Output the (x, y) coordinate of the center of the cell containing the given text.  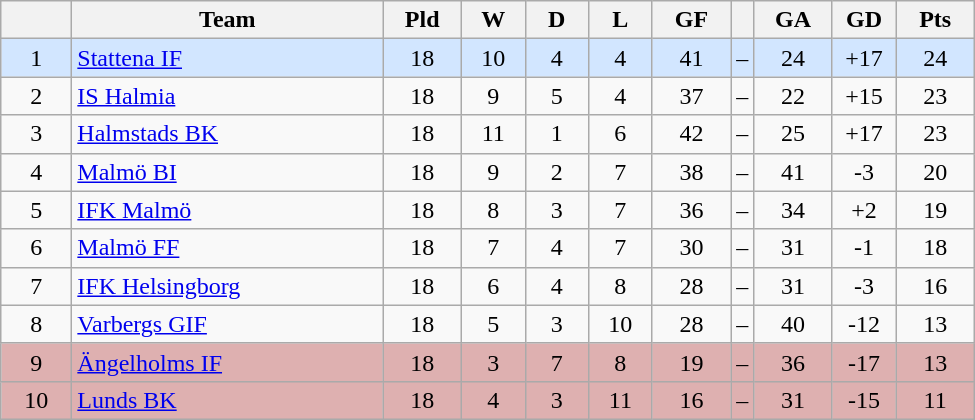
GD (864, 20)
20 (936, 172)
25 (794, 134)
30 (692, 248)
Halmstads BK (228, 134)
IFK Malmö (228, 210)
+2 (864, 210)
-15 (864, 400)
38 (692, 172)
Malmö FF (228, 248)
L (621, 20)
+15 (864, 96)
Team (228, 20)
34 (794, 210)
22 (794, 96)
-12 (864, 324)
Lunds BK (228, 400)
Pts (936, 20)
GA (794, 20)
-17 (864, 362)
42 (692, 134)
GF (692, 20)
Varbergs GIF (228, 324)
IS Halmia (228, 96)
Pld (422, 20)
37 (692, 96)
Stattena IF (228, 58)
-1 (864, 248)
IFK Helsingborg (228, 286)
W (493, 20)
Malmö BI (228, 172)
40 (794, 324)
D (557, 20)
Ängelholms IF (228, 362)
